Output the (x, y) coordinate of the center of the cell containing the given text.  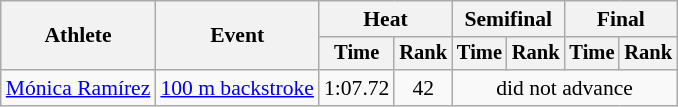
Event (237, 36)
did not advance (564, 88)
Athlete (78, 36)
100 m backstroke (237, 88)
Mónica Ramírez (78, 88)
1:07.72 (356, 88)
Heat (386, 19)
Semifinal (508, 19)
Final (621, 19)
42 (423, 88)
